Identify which cell holds the provided text, then report its [x, y] central coordinate. 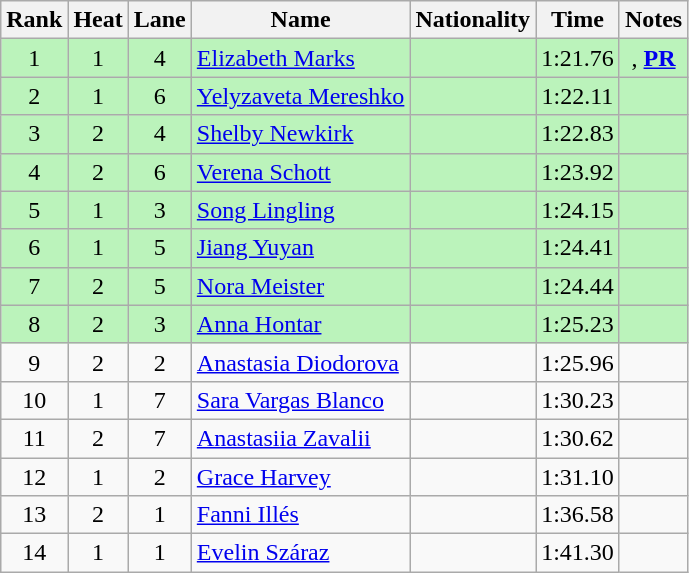
Heat [98, 20]
Name [300, 20]
Anastasiia Zavalii [300, 438]
Rank [34, 20]
Lane [160, 20]
1:23.92 [578, 172]
, PR [653, 58]
Nationality [473, 20]
9 [34, 362]
1:24.41 [578, 248]
Anastasia Diodorova [300, 362]
Time [578, 20]
Grace Harvey [300, 477]
1:22.11 [578, 96]
1:31.10 [578, 477]
Fanni Illés [300, 515]
Shelby Newkirk [300, 134]
Sara Vargas Blanco [300, 400]
1:24.15 [578, 210]
Yelyzaveta Mereshko [300, 96]
Nora Meister [300, 286]
Song Lingling [300, 210]
Jiang Yuyan [300, 248]
Evelin Száraz [300, 553]
10 [34, 400]
1:25.96 [578, 362]
1:30.23 [578, 400]
Notes [653, 20]
1:22.83 [578, 134]
1:41.30 [578, 553]
1:25.23 [578, 324]
8 [34, 324]
12 [34, 477]
13 [34, 515]
11 [34, 438]
1:24.44 [578, 286]
Elizabeth Marks [300, 58]
1:36.58 [578, 515]
1:30.62 [578, 438]
14 [34, 553]
1:21.76 [578, 58]
Verena Schott [300, 172]
Anna Hontar [300, 324]
